Return [x, y] of the center of cell containing provided text 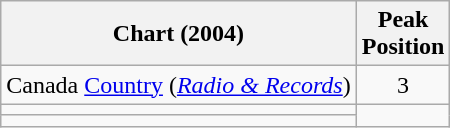
PeakPosition [403, 34]
Chart (2004) [178, 34]
3 [403, 85]
Canada Country (Radio & Records) [178, 85]
